Extract the (x, y) coordinate from the center of the cell holding the provided text.  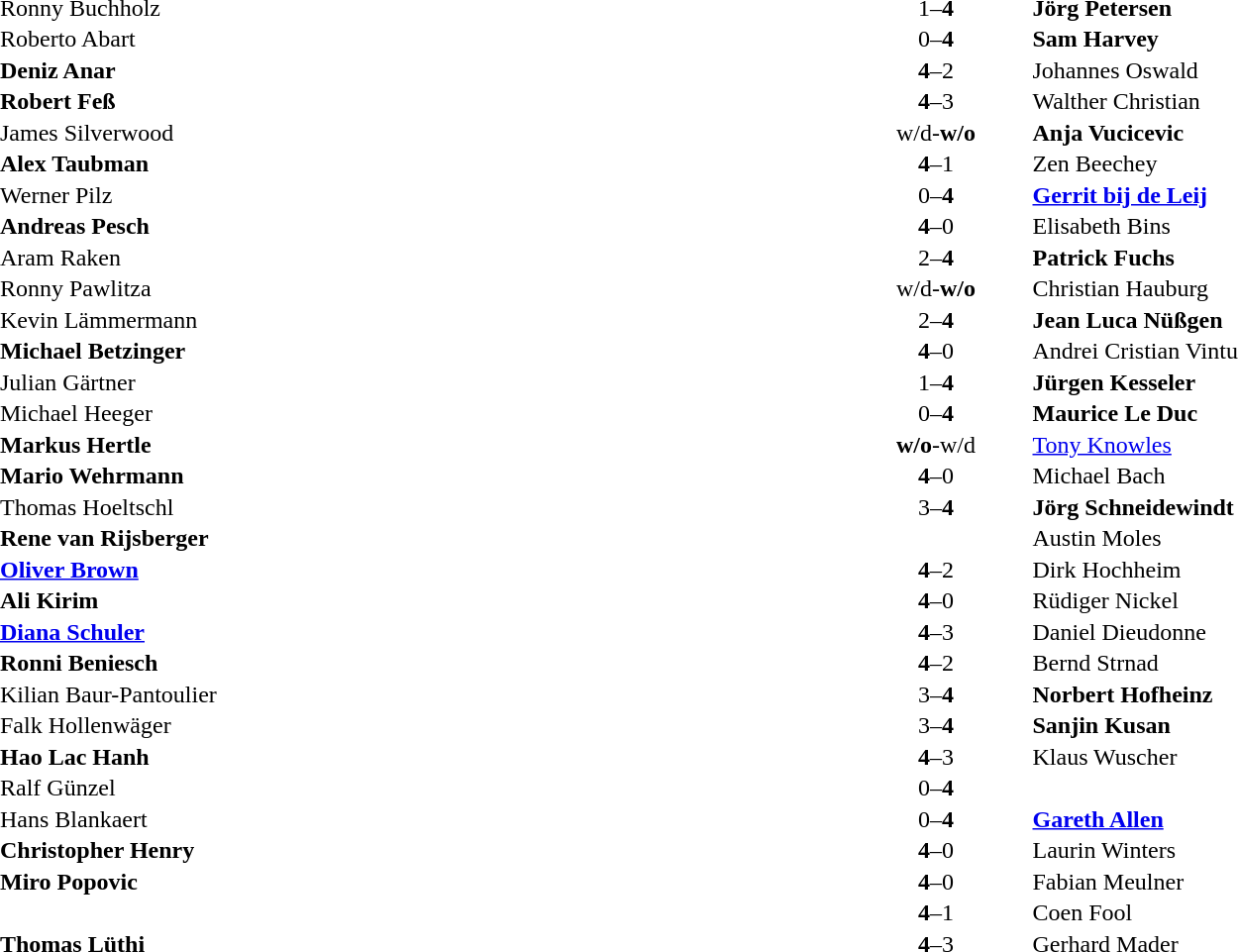
1–4 (935, 382)
w/o-w/d (935, 445)
